Return the [X, Y] coordinate for the center point of the cell that contains the specified text.  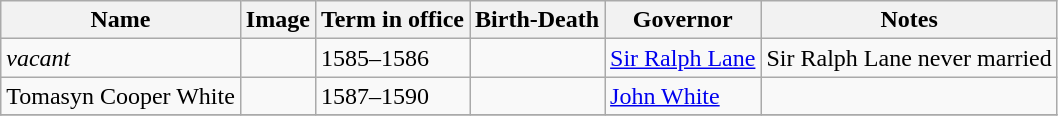
Sir Ralph Lane never married [909, 58]
Tomasyn Cooper White [121, 96]
Sir Ralph Lane [683, 58]
John White [683, 96]
Term in office [392, 20]
Notes [909, 20]
1587–1590 [392, 96]
Name [121, 20]
Governor [683, 20]
vacant [121, 58]
1585–1586 [392, 58]
Image [278, 20]
Birth-Death [538, 20]
